Search for the cell housing the specified text and yield its [x, y] center coordinate. 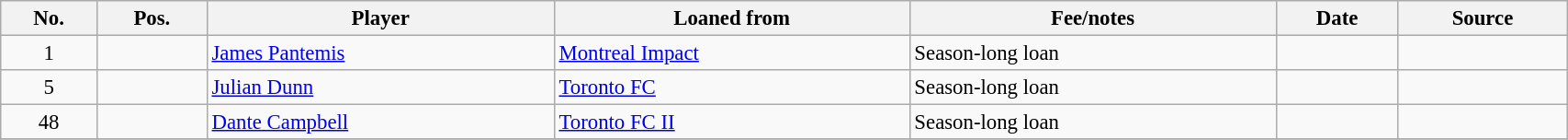
Source [1483, 18]
1 [50, 53]
Toronto FC II [731, 122]
Julian Dunn [380, 87]
Toronto FC [731, 87]
48 [50, 122]
Montreal Impact [731, 53]
Loaned from [731, 18]
Date [1337, 18]
No. [50, 18]
Pos. [152, 18]
Fee/notes [1093, 18]
Player [380, 18]
Dante Campbell [380, 122]
5 [50, 87]
James Pantemis [380, 53]
